Output the [X, Y] coordinate of the center of the cell containing the given text.  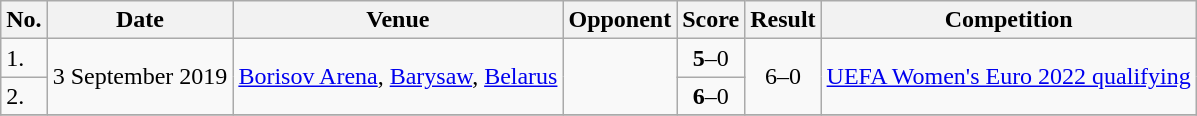
Borisov Arena, Barysaw, Belarus [398, 77]
Result [783, 20]
UEFA Women's Euro 2022 qualifying [1008, 77]
Venue [398, 20]
Competition [1008, 20]
Date [140, 20]
1. [24, 58]
Opponent [620, 20]
2. [24, 96]
No. [24, 20]
5–0 [711, 58]
Score [711, 20]
3 September 2019 [140, 77]
